Provide the (x, y) coordinate of the cell's center where the given text is located.  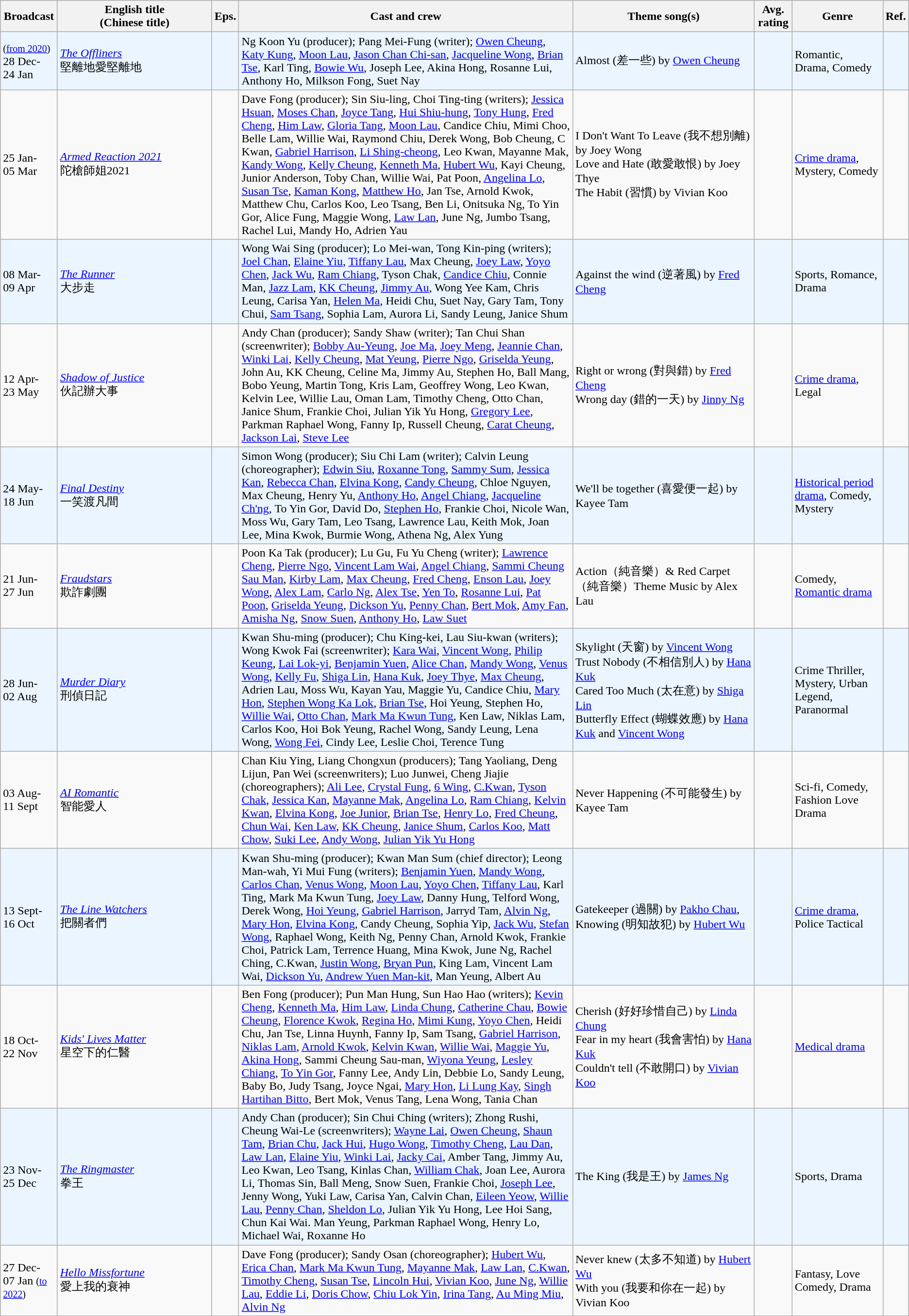
Final Destiny 一笑渡凡間 (135, 495)
The Offliners 堅離地愛堅離地 (135, 61)
Armed Reaction 2021 陀槍師姐2021 (135, 165)
Kids' Lives Matter 星空下的仁醫 (135, 1046)
18 Oct-22 Nov (29, 1046)
13 Sept-16 Oct (29, 917)
Shadow of Justice 伙記辦大事 (135, 385)
23 Nov-25 Dec (29, 1176)
English title (Chinese title) (135, 17)
Comedy, Romantic drama (837, 586)
Crime drama, Legal (837, 385)
Gatekeeper (過關) by Pakho Chau, Knowing (明知故犯) by Hubert Wu (663, 917)
21 Jun-27 Jun (29, 586)
Crime drama, Mystery, Comedy (837, 165)
The Line Watchers 把關者們 (135, 917)
Fraudstars 欺詐劇團 (135, 586)
Cherish (好好珍惜自己) by Linda ChungFear in my heart (我會害怕) by Hana KukCouldn't tell (不敢開口) by Vivian Koo (663, 1046)
27 Dec-07 Jan (to 2022) (29, 1281)
Action（純音樂）& Red Carpet（純音樂）Theme Music by Alex Lau (663, 586)
Genre (837, 17)
(from 2020) 28 Dec-24 Jan (29, 61)
08 Mar-09 Apr (29, 282)
The King (我是王) by James Ng (663, 1176)
Ref. (895, 17)
Almost (差一些) by Owen Cheung (663, 61)
We'll be together (喜愛便一起) by Kayee Tam (663, 495)
Murder Diary 刑偵日記 (135, 690)
12 Apr-23 May (29, 385)
Sports, Romance, Drama (837, 282)
Crime drama, Police Tactical (837, 917)
Right or wrong (對與錯) by Fred ChengWrong day (錯的一天) by Jinny Ng (663, 385)
Theme song(s) (663, 17)
Never knew (太多不知道) by Hubert WuWith you (我要和你在一起) by Vivian Koo (663, 1281)
Romantic, Drama, Comedy (837, 61)
I Don't Want To Leave (我不想別離) by Joey WongLove and Hate (敢愛敢恨) by Joey ThyeThe Habit (習慣) by Vivian Koo (663, 165)
Hello Missfortune 愛上我的衰神 (135, 1281)
Broadcast (29, 17)
Eps. (225, 17)
AI Romantic 智能愛人 (135, 800)
Crime Thriller, Mystery, Urban Legend, Paranormal (837, 690)
The Ringmaster 拳王 (135, 1176)
Never Happening (不可能發生) by Kayee Tam (663, 800)
Sports, Drama (837, 1176)
Sci-fi, Comedy, Fashion Love Drama (837, 800)
28 Jun-02 Aug (29, 690)
Medical drama (837, 1046)
Skylight (天窗) by Vincent WongTrust Nobody (不相信別人) by Hana KukCared Too Much (太在意) by Shiga LinButterfly Effect (蝴蝶效應) by Hana Kuk and Vincent Wong (663, 690)
Historical period drama, Comedy, Mystery (837, 495)
Against the wind (逆著風) by Fred Cheng (663, 282)
Avg. rating (774, 17)
Cast and crew (406, 17)
24 May-18 Jun (29, 495)
25 Jan-05 Mar (29, 165)
Fantasy, Love Comedy, Drama (837, 1281)
03 Aug-11 Sept (29, 800)
The Runner 大步走 (135, 282)
